Find where the given text appears and provide that cell's center as [X, Y] coordinate. 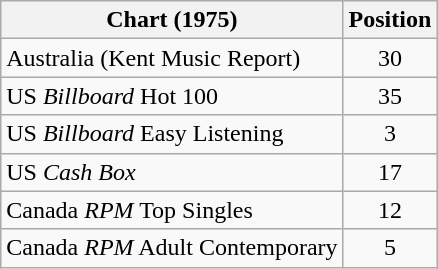
35 [390, 96]
30 [390, 58]
Canada RPM Adult Contemporary [172, 248]
17 [390, 172]
Australia (Kent Music Report) [172, 58]
US Billboard Hot 100 [172, 96]
Chart (1975) [172, 20]
5 [390, 248]
12 [390, 210]
US Billboard Easy Listening [172, 134]
3 [390, 134]
US Cash Box [172, 172]
Position [390, 20]
Canada RPM Top Singles [172, 210]
